For the text-containing cell, return its midpoint in (X, Y) coordinate format. 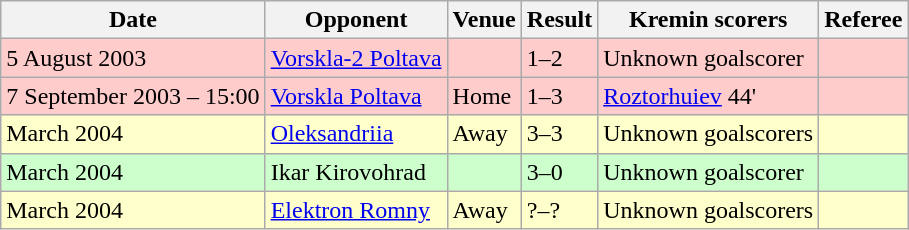
Kremin scorers (708, 20)
3–3 (559, 134)
Oleksandriia (356, 134)
Vorskla Poltava (356, 96)
Venue (484, 20)
Elektron Romny (356, 210)
Date (133, 20)
?–? (559, 210)
Result (559, 20)
1–2 (559, 58)
Opponent (356, 20)
Home (484, 96)
Ikar Kirovohrad (356, 172)
Referee (864, 20)
7 September 2003 – 15:00 (133, 96)
Vorskla-2 Poltava (356, 58)
1–3 (559, 96)
5 August 2003 (133, 58)
3–0 (559, 172)
Roztorhuiev 44' (708, 96)
